Output the [x, y] coordinate of the center of the cell containing the given text.  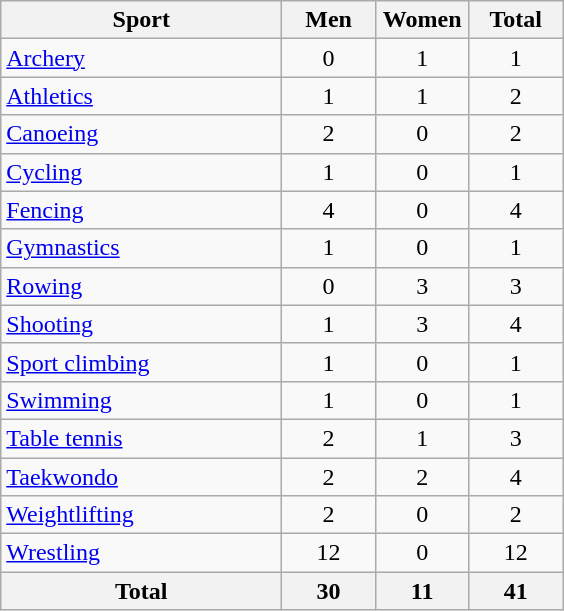
30 [329, 591]
Weightlifting [142, 515]
Sport climbing [142, 362]
Rowing [142, 286]
Taekwondo [142, 477]
Women [422, 20]
Athletics [142, 96]
Archery [142, 58]
Men [329, 20]
Fencing [142, 210]
Wrestling [142, 553]
Cycling [142, 172]
41 [516, 591]
Shooting [142, 324]
Swimming [142, 400]
Canoeing [142, 134]
Table tennis [142, 438]
11 [422, 591]
Sport [142, 20]
Gymnastics [142, 248]
